Detect which cell encompasses the target text, then output its [x, y] center coordinate. 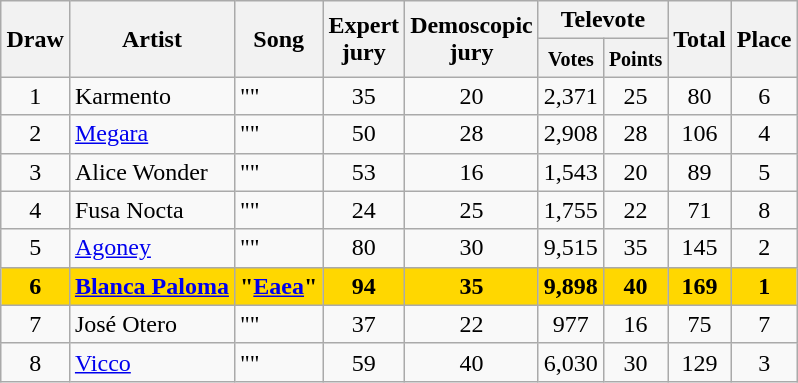
Alice Wonder [152, 172]
Fusa Nocta [152, 210]
Votes [570, 58]
6,030 [570, 362]
1,755 [570, 210]
Agoney [152, 248]
24 [364, 210]
75 [700, 324]
129 [700, 362]
Draw [35, 39]
53 [364, 172]
Megara [152, 134]
1,543 [570, 172]
Televote [602, 20]
59 [364, 362]
145 [700, 248]
9,898 [570, 286]
71 [700, 210]
Song [278, 39]
Total [700, 39]
2,908 [570, 134]
Blanca Paloma [152, 286]
169 [700, 286]
94 [364, 286]
9,515 [570, 248]
Vicco [152, 362]
Karmento [152, 96]
50 [364, 134]
Points [635, 58]
Demoscopicjury [472, 39]
"Eaea" [278, 286]
José Otero [152, 324]
Place [764, 39]
89 [700, 172]
37 [364, 324]
106 [700, 134]
2,371 [570, 96]
977 [570, 324]
Artist [152, 39]
Expertjury [364, 39]
